Detect which cell encompasses the target text, then output its [X, Y] center coordinate. 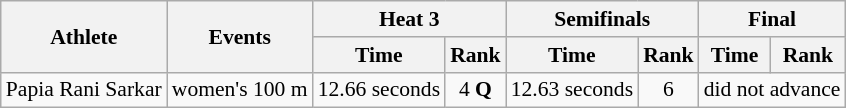
women's 100 m [240, 90]
Final [772, 19]
12.63 seconds [572, 90]
did not advance [772, 90]
4 Q [476, 90]
Semifinals [602, 19]
Athlete [84, 36]
12.66 seconds [379, 90]
Heat 3 [410, 19]
Events [240, 36]
Papia Rani Sarkar [84, 90]
6 [668, 90]
